Locate the cell with the specified text and output its [X, Y] center coordinate. 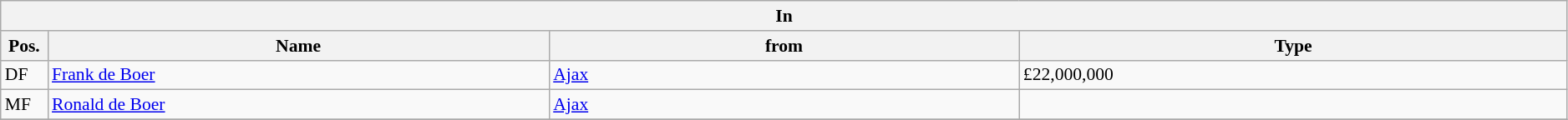
£22,000,000 [1293, 75]
from [784, 46]
MF [24, 105]
Frank de Boer [298, 75]
Type [1293, 46]
In [784, 16]
Ronald de Boer [298, 105]
DF [24, 75]
Name [298, 46]
Pos. [24, 46]
